Identify which cell holds the provided text, then report its (x, y) central coordinate. 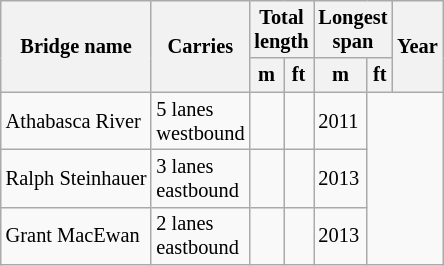
Totallength (281, 29)
Grant MacEwan (76, 236)
Bridge name (76, 46)
Carries (200, 46)
Longestspan (354, 29)
2011 (341, 121)
3 laneseastbound (200, 178)
Athabasca River (76, 121)
Year (417, 46)
5 laneswestbound (200, 121)
2 laneseastbound (200, 236)
Ralph Steinhauer (76, 178)
